Pinpoint the cell where the given text exists, returning its [X, Y] midpoint coordinate. 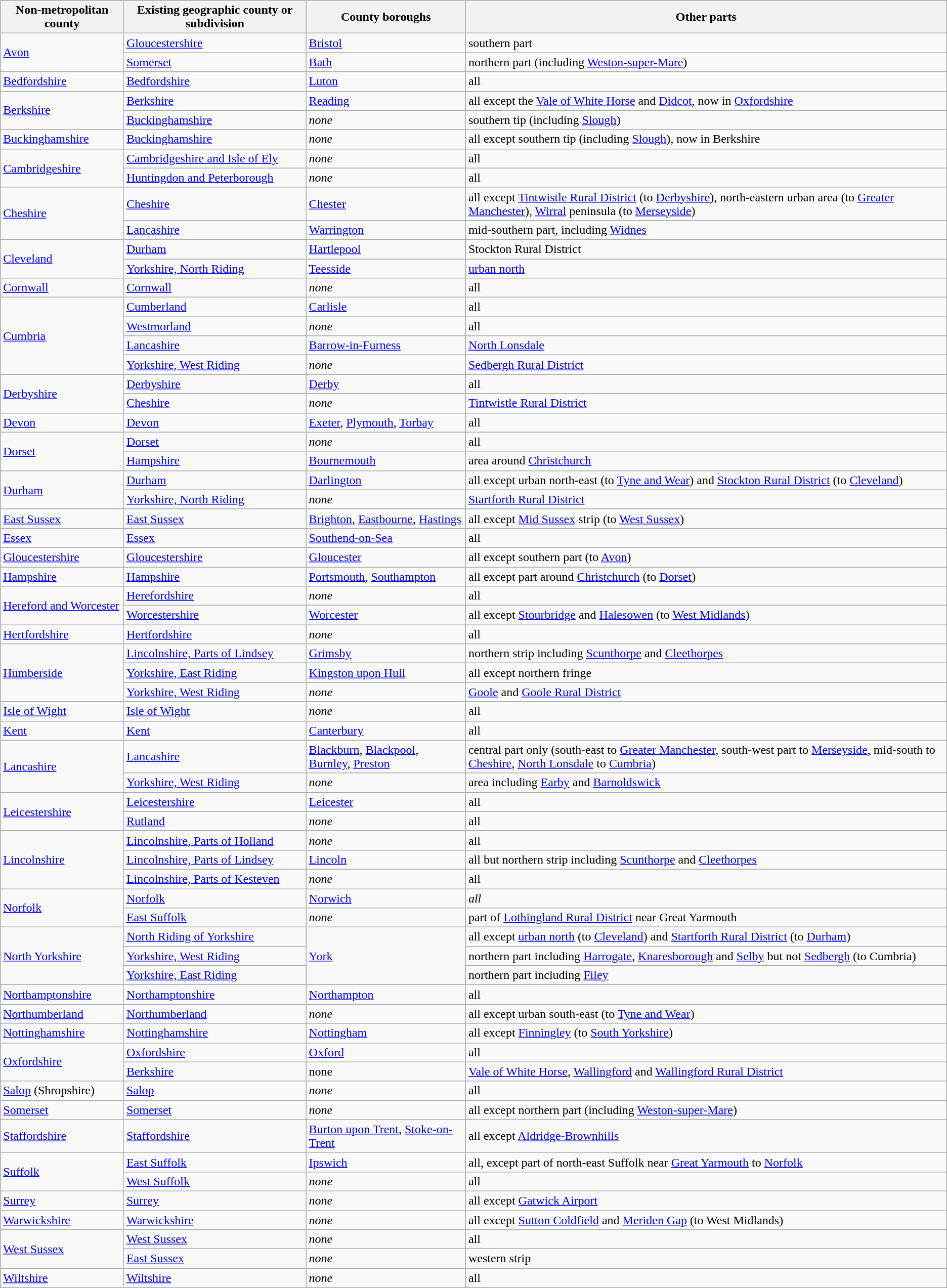
southern part [706, 43]
Gloucester [385, 557]
Vale of White Horse, Wallingford and Wallingford Rural District [706, 1071]
Other parts [706, 17]
Cleveland [62, 259]
Ipswich [385, 1162]
Avon [62, 53]
North Lonsdale [706, 346]
Nottingham [385, 1033]
Herefordshire [214, 596]
Tintwistle Rural District [706, 403]
western strip [706, 1259]
all except northern fringe [706, 673]
Salop [214, 1091]
Hartlepool [385, 249]
Darlington [385, 480]
central part only (south-east to Greater Manchester, south-west part to Merseyside, mid-south to Cheshire, North Lonsdale to Cumbria) [706, 757]
Lincoln [385, 860]
Grimsby [385, 654]
all but northern strip including Scunthorpe and Cleethorpes [706, 860]
all except Tintwistle Rural District (to Derbyshire), north-eastern urban area (to Greater Manchester), Wirral peninsula (to Merseyside) [706, 203]
Huntingdon and Peterborough [214, 178]
Bath [385, 62]
West Suffolk [214, 1181]
Sedbergh Rural District [706, 365]
Northampton [385, 995]
all except Gatwick Airport [706, 1200]
all except urban south-east (to Tyne and Wear) [706, 1014]
Startforth Rural District [706, 499]
all except Stourbridge and Halesowen (to West Midlands) [706, 615]
area around Christchurch [706, 461]
all except Sutton Coldfield and Meriden Gap (to West Midlands) [706, 1220]
Portsmouth, Southampton [385, 576]
County boroughs [385, 17]
Cumberland [214, 307]
Salop (Shropshire) [62, 1091]
Carlisle [385, 307]
urban north [706, 269]
northern strip including Scunthorpe and Cleethorpes [706, 654]
York [385, 956]
Rutland [214, 821]
all except Mid Sussex strip (to West Sussex) [706, 519]
Kingston upon Hull [385, 673]
all except the Vale of White Horse and Didcot, now in Oxfordshire [706, 101]
Leicester [385, 802]
Stockton Rural District [706, 249]
all except southern part (to Avon) [706, 557]
Exeter, Plymouth, Torbay [385, 422]
Oxford [385, 1052]
Cambridgeshire [62, 168]
Lincolnshire [62, 860]
all except northern part (including Weston-super-Mare) [706, 1110]
Luton [385, 81]
Existing geographic county or subdivision [214, 17]
northern part including Filey [706, 975]
all except urban north-east (to Tyne and Wear) and Stockton Rural District (to Cleveland) [706, 480]
all except southern tip (including Slough), now in Berkshire [706, 139]
Burton upon Trent, Stoke-on-Trent [385, 1136]
all except Aldridge-Brownhills [706, 1136]
Barrow-in-Furness [385, 346]
Reading [385, 101]
North Riding of Yorkshire [214, 937]
Bristol [385, 43]
Hereford and Worcester [62, 606]
Worcester [385, 615]
part of Lothingland Rural District near Great Yarmouth [706, 918]
Suffolk [62, 1172]
all, except part of north-east Suffolk near Great Yarmouth to Norfolk [706, 1162]
Norwich [385, 898]
Lincolnshire, Parts of Kesteven [214, 879]
northern part (including Weston-super-Mare) [706, 62]
Goole and Goole Rural District [706, 692]
Lincolnshire, Parts of Holland [214, 840]
Bournemouth [385, 461]
Warrington [385, 230]
Brighton, Eastbourne, Hastings [385, 519]
Worcestershire [214, 615]
North Yorkshire [62, 956]
Teesside [385, 269]
all except urban north (to Cleveland) and Startforth Rural District (to Durham) [706, 937]
Blackburn, Blackpool, Burnley, Preston [385, 757]
Cambridgeshire and Isle of Ely [214, 158]
all except part around Christchurch (to Dorset) [706, 576]
Southend-on-Sea [385, 538]
all except Finningley (to South Yorkshire) [706, 1033]
Non-metropolitan county [62, 17]
area including Earby and Barnoldswick [706, 783]
mid-southern part, including Widnes [706, 230]
Derby [385, 384]
Cumbria [62, 336]
Westmorland [214, 326]
northern part including Harrogate, Knaresborough and Selby but not Sedbergh (to Cumbria) [706, 956]
southern tip (including Slough) [706, 120]
Chester [385, 203]
Canterbury [385, 731]
Humberside [62, 673]
